Find where the given text appears and provide that cell's center as (x, y) coordinate. 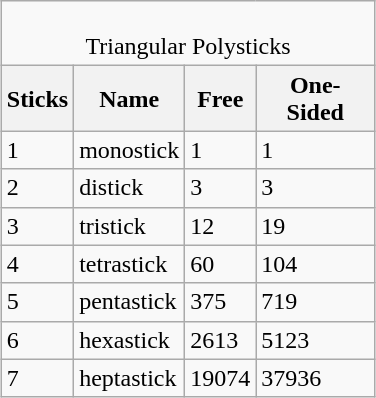
2 (37, 188)
pentastick (130, 302)
4 (37, 264)
5123 (316, 340)
60 (220, 264)
Name (130, 98)
104 (316, 264)
19 (316, 226)
tetrastick (130, 264)
37936 (316, 378)
375 (220, 302)
719 (316, 302)
heptastick (130, 378)
hexastick (130, 340)
Sticks (37, 98)
distick (130, 188)
Free (220, 98)
monostick (130, 150)
7 (37, 378)
5 (37, 302)
Triangular Polysticks (188, 34)
2613 (220, 340)
12 (220, 226)
One-Sided (316, 98)
19074 (220, 378)
tristick (130, 226)
6 (37, 340)
